From the cell containing the given text, extract its center point as (X, Y) coordinate. 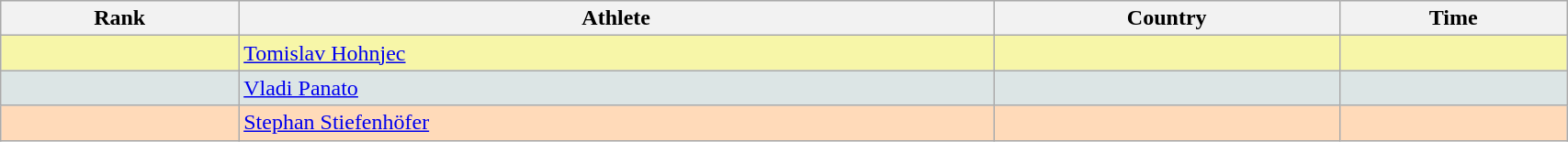
Country (1167, 18)
Vladi Panato (616, 88)
Rank (119, 18)
Athlete (616, 18)
Stephan Stiefenhöfer (616, 123)
Tomislav Hohnjec (616, 53)
Time (1453, 18)
